For the text-containing cell, return its midpoint in (X, Y) coordinate format. 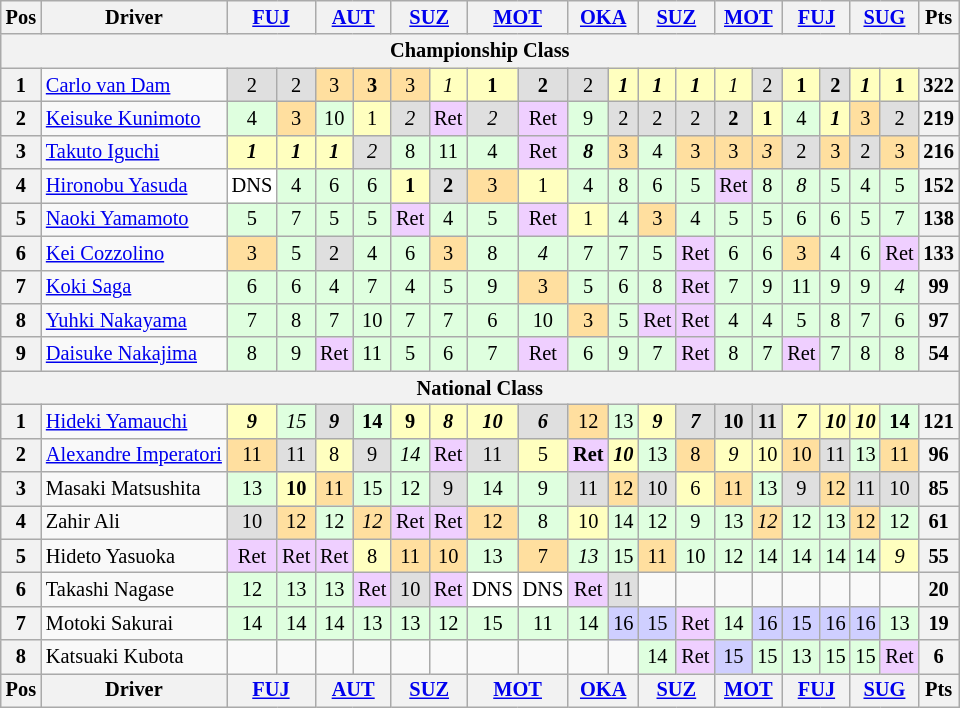
219 (938, 118)
Takuto Iguchi (134, 152)
Motoki Sakurai (134, 623)
Keisuke Kunimoto (134, 118)
54 (938, 354)
96 (938, 455)
138 (938, 219)
Takashi Nagase (134, 589)
Katsuaki Kubota (134, 657)
Koki Saga (134, 287)
Kei Cozzolino (134, 253)
19 (938, 623)
National Class (480, 388)
216 (938, 152)
121 (938, 421)
Yuhki Nakayama (134, 320)
Naoki Yamamoto (134, 219)
20 (938, 589)
85 (938, 489)
322 (938, 85)
Championship Class (480, 51)
97 (938, 320)
Daisuke Nakajima (134, 354)
Zahir Ali (134, 522)
55 (938, 556)
Carlo van Dam (134, 85)
Hideki Yamauchi (134, 421)
133 (938, 253)
99 (938, 287)
Hideto Yasuoka (134, 556)
Masaki Matsushita (134, 489)
Hironobu Yasuda (134, 186)
152 (938, 186)
Alexandre Imperatori (134, 455)
61 (938, 522)
